Identify which cell holds the provided text, then report its (X, Y) central coordinate. 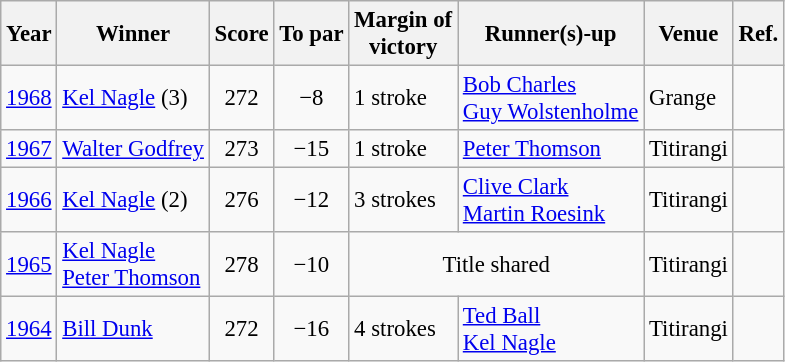
Runner(s)-up (551, 34)
To par (312, 34)
Peter Thomson (551, 149)
Walter Godfrey (133, 149)
4 strokes (404, 330)
−16 (312, 330)
−15 (312, 149)
Kel Nagle Peter Thomson (133, 264)
3 strokes (404, 200)
273 (242, 149)
Ted Ball Kel Nagle (551, 330)
Grange (689, 98)
Year (29, 34)
Kel Nagle (3) (133, 98)
Venue (689, 34)
−10 (312, 264)
1965 (29, 264)
1967 (29, 149)
Bill Dunk (133, 330)
Margin ofvictory (404, 34)
−8 (312, 98)
Bob Charles Guy Wolstenholme (551, 98)
Winner (133, 34)
1966 (29, 200)
Ref. (758, 34)
Title shared (496, 264)
1968 (29, 98)
Clive Clark Martin Roesink (551, 200)
Kel Nagle (2) (133, 200)
Score (242, 34)
−12 (312, 200)
278 (242, 264)
276 (242, 200)
1964 (29, 330)
